Provide the [X, Y] coordinate of the cell's center where the given text is located.  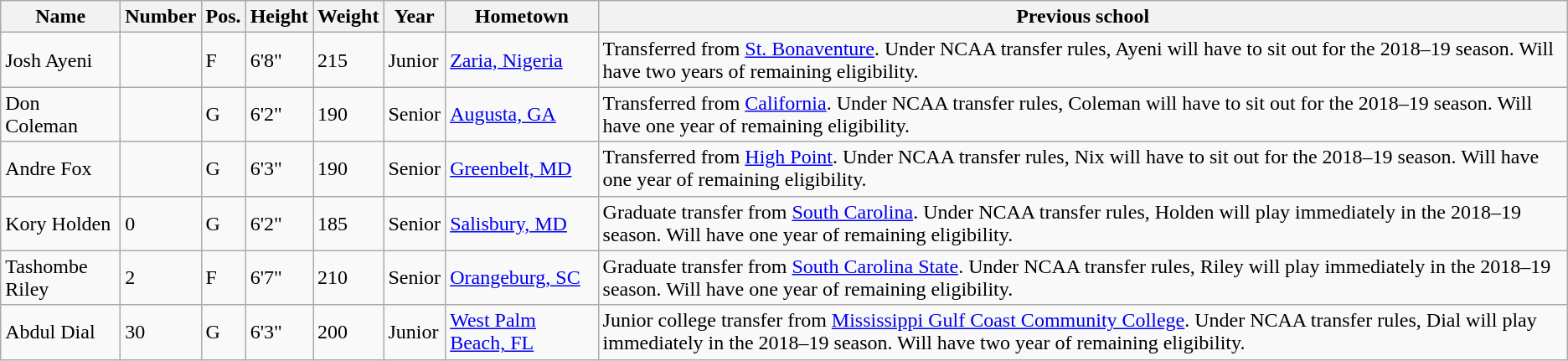
Abdul Dial [60, 332]
Transferred from High Point. Under NCAA transfer rules, Nix will have to sit out for the 2018–19 season. Will have one year of remaining eligibility. [1082, 169]
Zaria, Nigeria [522, 60]
Orangeburg, SC [522, 278]
Josh Ayeni [60, 60]
West Palm Beach, FL [522, 332]
215 [348, 60]
6'7" [279, 278]
Year [415, 17]
Andre Fox [60, 169]
Weight [348, 17]
Augusta, GA [522, 114]
2 [161, 278]
Greenbelt, MD [522, 169]
Don Coleman [60, 114]
0 [161, 223]
Name [60, 17]
185 [348, 223]
Salisbury, MD [522, 223]
200 [348, 332]
30 [161, 332]
Tashombe Riley [60, 278]
6'8" [279, 60]
Hometown [522, 17]
Pos. [223, 17]
Number [161, 17]
Kory Holden [60, 223]
210 [348, 278]
Previous school [1082, 17]
Height [279, 17]
